Output the (x, y) coordinate of the center of the cell containing the given text.  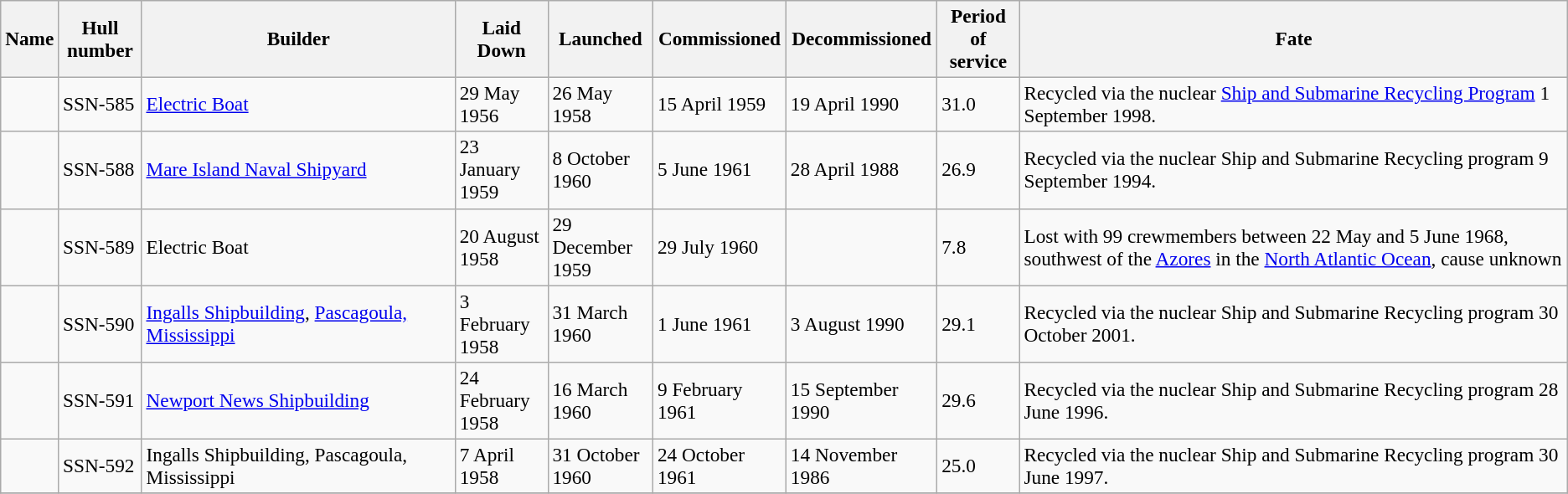
24 October 1961 (720, 466)
5 June 1961 (720, 170)
Hull number (101, 39)
SSN-590 (101, 323)
20 August 1958 (501, 247)
3 February 1958 (501, 323)
7.8 (978, 247)
23 January 1959 (501, 170)
Decommissioned (861, 39)
SSN-589 (101, 247)
29.6 (978, 400)
Recycled via the nuclear Ship and Submarine Recycling program 30 June 1997. (1293, 466)
1 June 1961 (720, 323)
Recycled via the nuclear Ship and Submarine Recycling program 30 October 2001. (1293, 323)
29 December 1959 (601, 247)
15 April 1959 (720, 104)
25.0 (978, 466)
3 August 1990 (861, 323)
31 October 1960 (601, 466)
31.0 (978, 104)
Name (30, 39)
SSN-585 (101, 104)
26 May 1958 (601, 104)
Recycled via the nuclear Ship and Submarine Recycling program 9 September 1994. (1293, 170)
15 September 1990 (861, 400)
Launched (601, 39)
Builder (298, 39)
Laid Down (501, 39)
Mare Island Naval Shipyard (298, 170)
Commissioned (720, 39)
Newport News Shipbuilding (298, 400)
29 July 1960 (720, 247)
26.9 (978, 170)
Lost with 99 crewmembers between 22 May and 5 June 1968, southwest of the Azores in the North Atlantic Ocean, cause unknown (1293, 247)
16 March 1960 (601, 400)
19 April 1990 (861, 104)
29 May 1956 (501, 104)
Fate (1293, 39)
14 November 1986 (861, 466)
Period of service (978, 39)
SSN-592 (101, 466)
SSN-588 (101, 170)
29.1 (978, 323)
24 February 1958 (501, 400)
Recycled via the nuclear Ship and Submarine Recycling program 28 June 1996. (1293, 400)
31 March 1960 (601, 323)
7 April 1958 (501, 466)
Recycled via the nuclear Ship and Submarine Recycling Program 1 September 1998. (1293, 104)
28 April 1988 (861, 170)
9 February 1961 (720, 400)
8 October 1960 (601, 170)
SSN-591 (101, 400)
